Return (X, Y) of the center of cell containing provided text 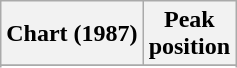
Peak position (189, 34)
Chart (1987) (72, 34)
